Provide the (X, Y) coordinate of the cell's center where the given text is located.  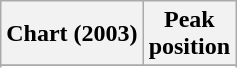
Peakposition (189, 34)
Chart (2003) (72, 34)
